Capture the cell that displays the provided text and extract its (x, y) central coordinate. 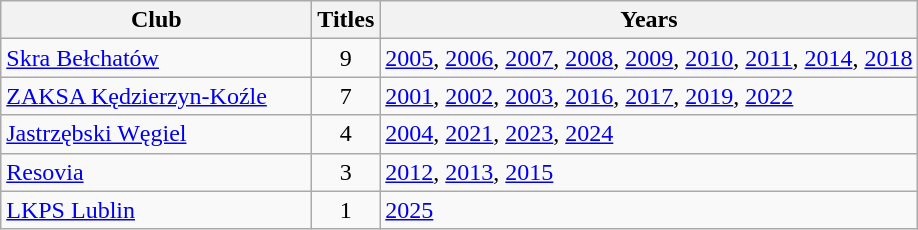
Years (649, 20)
2025 (649, 210)
4 (346, 134)
2004, 2021, 2023, 2024 (649, 134)
7 (346, 96)
3 (346, 172)
Skra Bełchatów (156, 58)
2005, 2006, 2007, 2008, 2009, 2010, 2011, 2014, 2018 (649, 58)
Club (156, 20)
2001, 2002, 2003, 2016, 2017, 2019, 2022 (649, 96)
ZAKSA Kędzierzyn-Koźle (156, 96)
Jastrzębski Węgiel (156, 134)
Resovia (156, 172)
Titles (346, 20)
1 (346, 210)
9 (346, 58)
2012, 2013, 2015 (649, 172)
LKPS Lublin (156, 210)
